Determine the (x, y) coordinate at the center of the cell enclosing the given text.  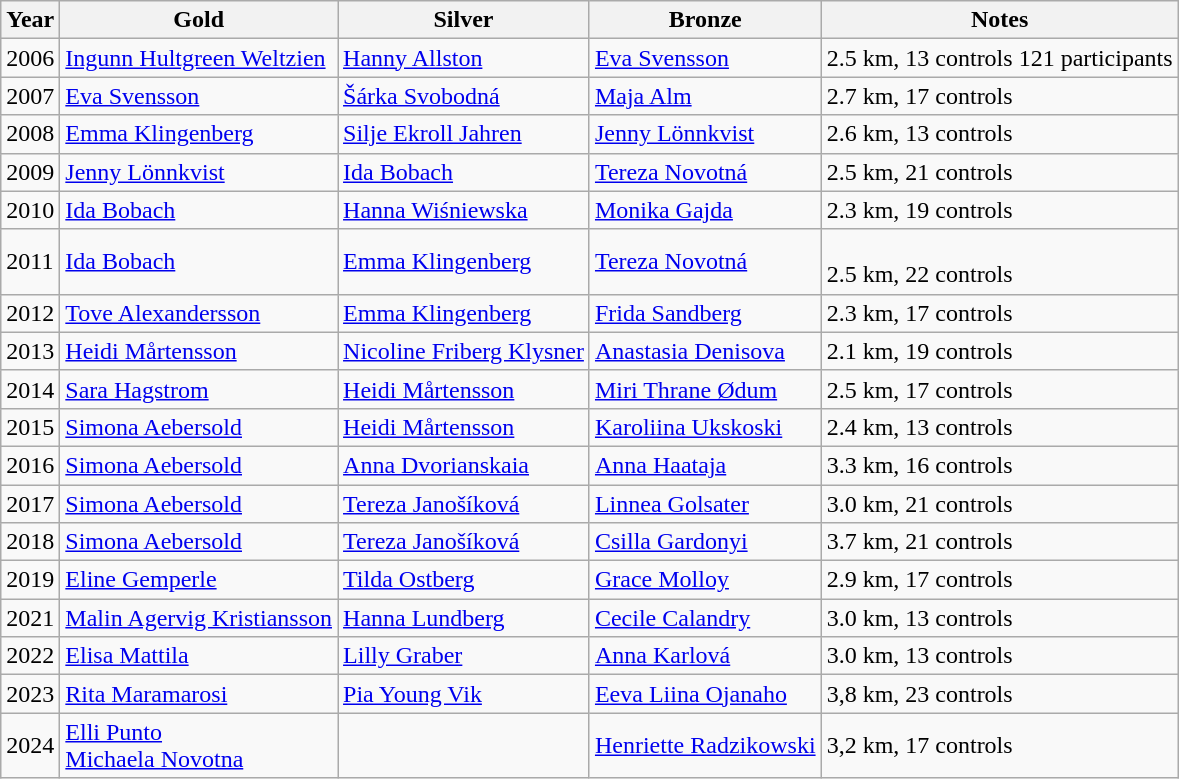
3,8 km, 23 controls (1000, 694)
Anna Dvorianskaia (464, 465)
2.5 km, 13 controls 121 participants (1000, 58)
Tilda Ostberg (464, 580)
2008 (30, 134)
Year (30, 20)
Nicoline Friberg Klysner (464, 351)
Grace Molloy (705, 580)
2019 (30, 580)
Ingunn Hultgreen Weltzien (199, 58)
Sara Hagstrom (199, 389)
2.5 km, 17 controls (1000, 389)
Cecile Calandry (705, 618)
3,2 km, 17 controls (1000, 746)
Elli Punto Michaela Novotna (199, 746)
Linnea Golsater (705, 503)
Gold (199, 20)
Pia Young Vik (464, 694)
2.7 km, 17 controls (1000, 96)
Bronze (705, 20)
Hanna Wiśniewska (464, 210)
Henriette Radzikowski (705, 746)
Rita Maramarosi (199, 694)
2018 (30, 542)
2.3 km, 19 controls (1000, 210)
Monika Gajda (705, 210)
2.9 km, 17 controls (1000, 580)
2.6 km, 13 controls (1000, 134)
2.4 km, 13 controls (1000, 427)
2021 (30, 618)
Eeva Liina Ojanaho (705, 694)
Anna Karlová (705, 656)
Anna Haataja (705, 465)
Tove Alexandersson (199, 313)
2011 (30, 262)
3.0 km, 21 controls (1000, 503)
2016 (30, 465)
2012 (30, 313)
Maja Alm (705, 96)
2014 (30, 389)
2013 (30, 351)
Silje Ekroll Jahren (464, 134)
2017 (30, 503)
2022 (30, 656)
Notes (1000, 20)
3.7 km, 21 controls (1000, 542)
Malin Agervig Kristiansson (199, 618)
Hanna Lundberg (464, 618)
Miri Thrane Ødum (705, 389)
Šárka Svobodná (464, 96)
Hanny Allston (464, 58)
2023 (30, 694)
2009 (30, 172)
Elisa Mattila (199, 656)
2.1 km, 19 controls (1000, 351)
2010 (30, 210)
Lilly Graber (464, 656)
2006 (30, 58)
2024 (30, 746)
2.3 km, 17 controls (1000, 313)
3.3 km, 16 controls (1000, 465)
2.5 km, 22 controls (1000, 262)
Eline Gemperle (199, 580)
Karoliina Ukskoski (705, 427)
Anastasia Denisova (705, 351)
Silver (464, 20)
Csilla Gardonyi (705, 542)
Frida Sandberg (705, 313)
2007 (30, 96)
2.5 km, 21 controls (1000, 172)
2015 (30, 427)
